Return (X, Y) of the center of cell containing provided text 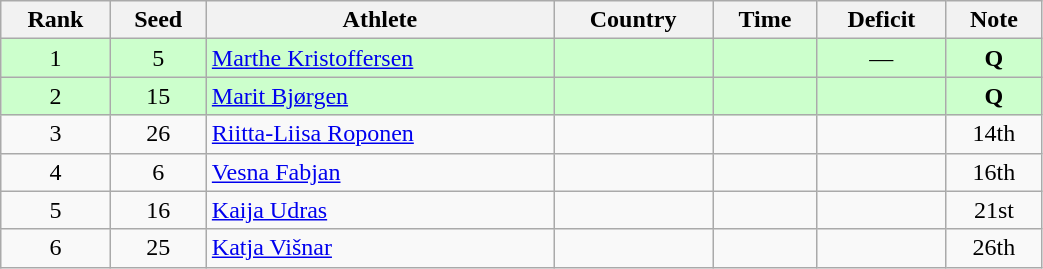
3 (56, 134)
Deficit (882, 20)
— (882, 58)
Marit Bjørgen (380, 96)
Katja Višnar (380, 248)
21st (994, 210)
1 (56, 58)
Riitta-Liisa Roponen (380, 134)
Note (994, 20)
2 (56, 96)
16 (158, 210)
26th (994, 248)
14th (994, 134)
Time (765, 20)
Country (634, 20)
Marthe Kristoffersen (380, 58)
Rank (56, 20)
Seed (158, 20)
4 (56, 172)
16th (994, 172)
Kaija Udras (380, 210)
Athlete (380, 20)
26 (158, 134)
15 (158, 96)
25 (158, 248)
Vesna Fabjan (380, 172)
